Provide the [X, Y] coordinate of the cell's center where the given text is located.  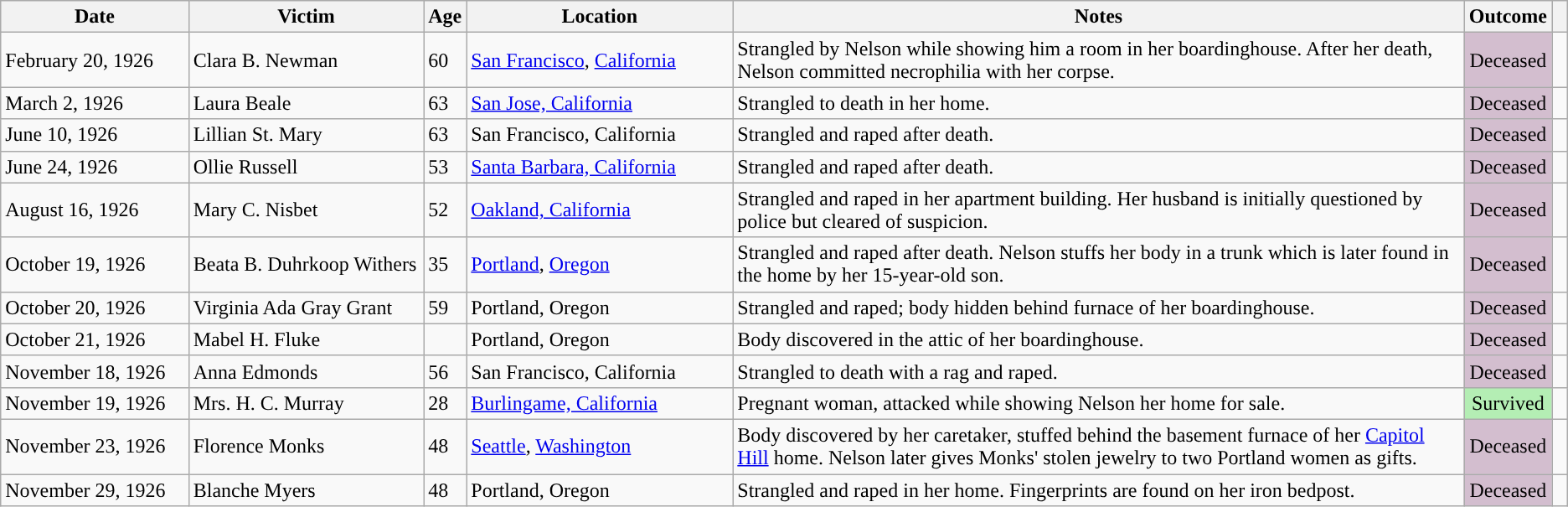
October 21, 1926 [95, 339]
Blanche Myers [307, 490]
November 29, 1926 [95, 490]
Strangled and raped; body hidden behind furnace of her boardinghouse. [1099, 308]
San Jose, California [600, 103]
53 [446, 167]
Beata B. Duhrkoop Withers [307, 265]
November 18, 1926 [95, 371]
56 [446, 371]
Victim [307, 17]
Strangled to death in her home. [1099, 103]
Virginia Ada Gray Grant [307, 308]
Burlingame, California [600, 403]
Ollie Russell [307, 167]
Strangled by Nelson while showing him a room in her boardinghouse. After her death, Nelson committed necrophilia with her corpse. [1099, 60]
Strangled to death with a rag and raped. [1099, 371]
March 2, 1926 [95, 103]
Seattle, Washington [600, 446]
Pregnant woman, attacked while showing Nelson her home for sale. [1099, 403]
October 20, 1926 [95, 308]
June 10, 1926 [95, 135]
Lillian St. Mary [307, 135]
60 [446, 60]
June 24, 1926 [95, 167]
Anna Edmonds [307, 371]
Mary C. Nisbet [307, 210]
35 [446, 265]
Age [446, 17]
Clara B. Newman [307, 60]
Florence Monks [307, 446]
November 23, 1926 [95, 446]
February 20, 1926 [95, 60]
Date [95, 17]
Outcome [1508, 17]
28 [446, 403]
Body discovered in the attic of her boardinghouse. [1099, 339]
Mabel H. Fluke [307, 339]
Strangled and raped in her home. Fingerprints are found on her iron bedpost. [1099, 490]
Strangled and raped after death. Nelson stuffs her body in a trunk which is later found in the home by her 15-year-old son. [1099, 265]
October 19, 1926 [95, 265]
August 16, 1926 [95, 210]
Location [600, 17]
Santa Barbara, California [600, 167]
59 [446, 308]
52 [446, 210]
Strangled and raped in her apartment building. Her husband is initially questioned by police but cleared of suspicion. [1099, 210]
Mrs. H. C. Murray [307, 403]
November 19, 1926 [95, 403]
Oakland, California [600, 210]
Laura Beale [307, 103]
Notes [1099, 17]
Survived [1508, 403]
